Determine the [X, Y] coordinate at the center of the cell enclosing the given text.  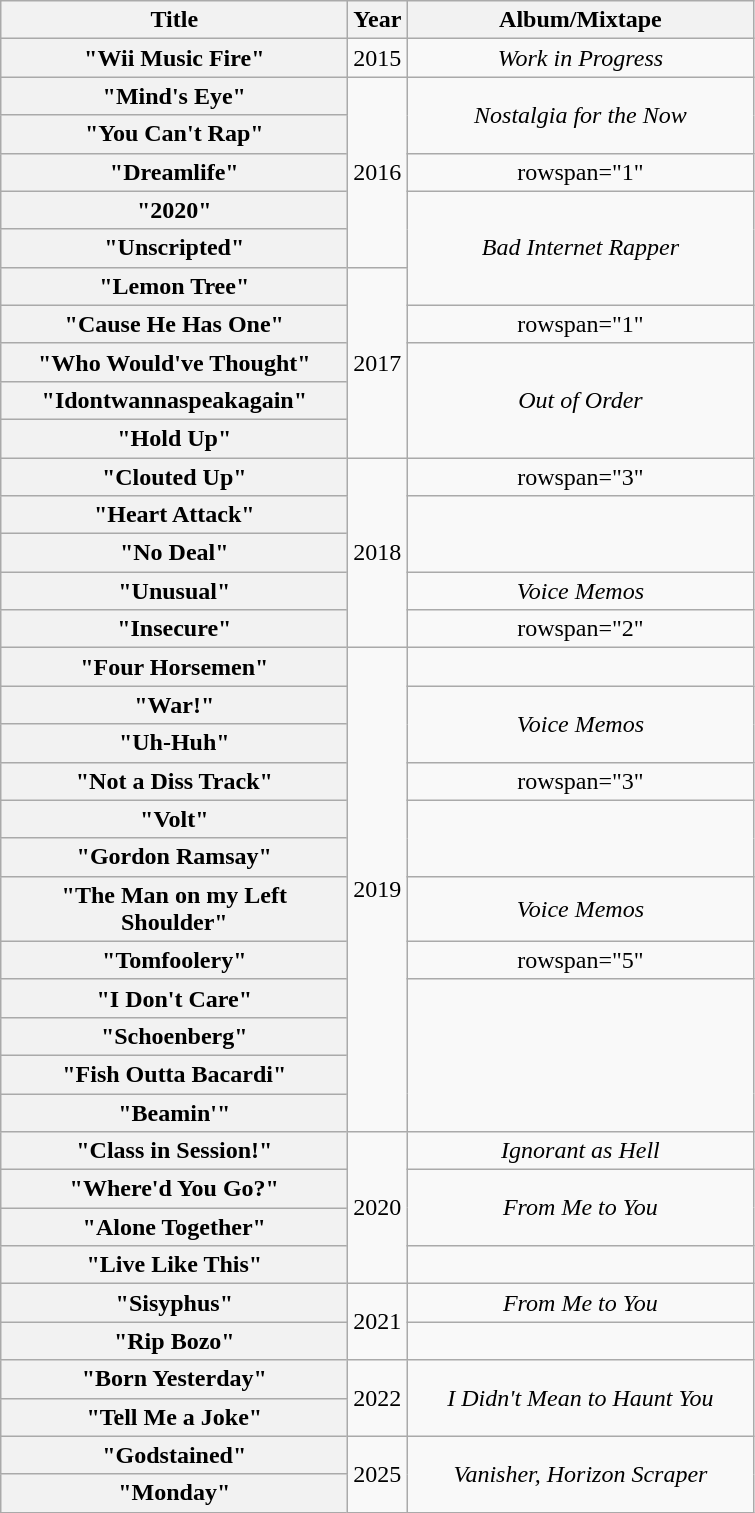
"Uh-Huh" [174, 743]
"Beamin'" [174, 1113]
2022 [378, 1398]
Work in Progress [580, 58]
"Lemon Tree" [174, 286]
"Where'd You Go?" [174, 1189]
"Rip Bozo" [174, 1341]
"Idontwannaspeakagain" [174, 400]
"I Don't Care" [174, 998]
"Tell Me a Joke" [174, 1417]
Year [378, 20]
"Dreamlife" [174, 172]
Vanisher, Horizon Scraper [580, 1474]
2019 [378, 890]
"Clouted Up" [174, 477]
"Live Like This" [174, 1265]
"Wii Music Fire" [174, 58]
Title [174, 20]
"No Deal" [174, 553]
rowspan="2" [580, 629]
2020 [378, 1208]
"Insecure" [174, 629]
Album/Mixtape [580, 20]
Out of Order [580, 400]
"Four Horsemen" [174, 667]
"Schoenberg" [174, 1036]
"War!" [174, 705]
rowspan="5" [580, 960]
Ignorant as Hell [580, 1151]
2025 [378, 1474]
"Who Would've Thought" [174, 362]
2016 [378, 172]
Nostalgia for the Now [580, 115]
2021 [378, 1322]
"2020" [174, 210]
"Not a Diss Track" [174, 781]
"Monday" [174, 1493]
"Unusual" [174, 591]
"Class in Session!" [174, 1151]
"Tomfoolery" [174, 960]
2015 [378, 58]
"You Can't Rap" [174, 134]
"Cause He Has One" [174, 324]
"Gordon Ramsay" [174, 857]
"Fish Outta Bacardi" [174, 1074]
"Unscripted" [174, 248]
Bad Internet Rapper [580, 248]
"Godstained" [174, 1455]
"Born Yesterday" [174, 1379]
2018 [378, 553]
"Heart Attack" [174, 515]
"Alone Together" [174, 1227]
"Volt" [174, 819]
"The Man on my Left Shoulder" [174, 908]
"Hold Up" [174, 438]
"Sisyphus" [174, 1303]
"Mind's Eye" [174, 96]
2017 [378, 362]
I Didn't Mean to Haunt You [580, 1398]
